Capture the cell that displays the provided text and extract its [x, y] central coordinate. 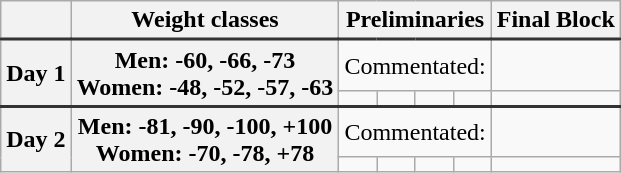
Men: -60, -66, -73Women: -48, -52, -57, -63 [205, 74]
Weight classes [205, 20]
Day 1 [36, 74]
Day 2 [36, 139]
Preliminaries [415, 20]
Final Block [556, 20]
Men: -81, -90, -100, +100Women: -70, -78, +78 [205, 139]
